Scan for the cell matching the given text and deliver its [X, Y] coordinate at center. 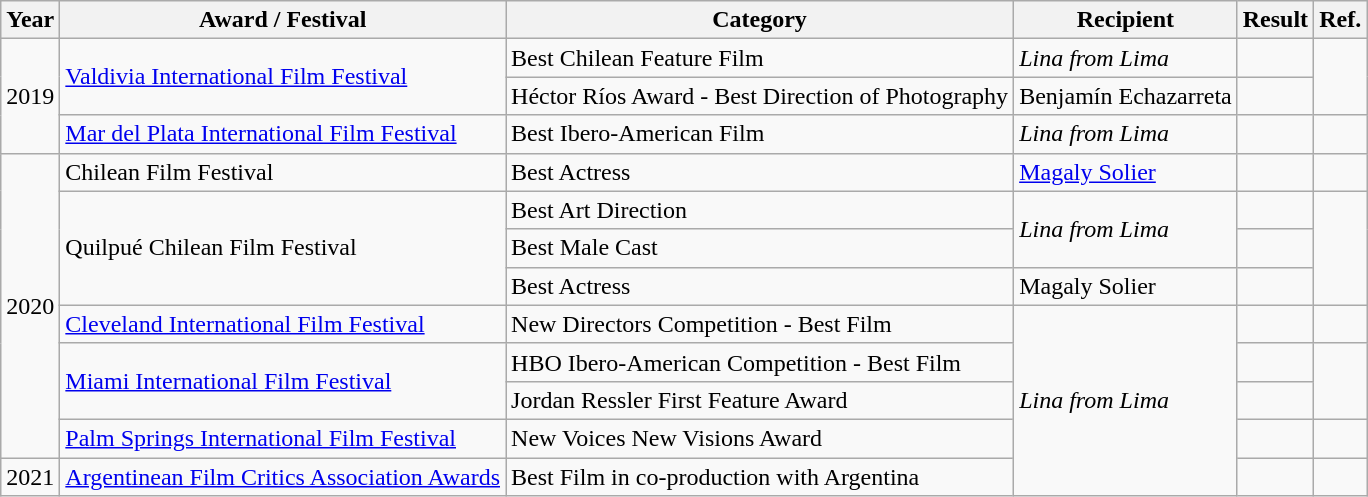
Mar del Plata International Film Festival [283, 134]
Valdivia International Film Festival [283, 77]
Jordan Ressler First Feature Award [760, 400]
Year [30, 20]
Quilpué Chilean Film Festival [283, 248]
Cleveland International Film Festival [283, 324]
2021 [30, 477]
Recipient [1126, 20]
Ref. [1340, 20]
Argentinean Film Critics Association Awards [283, 477]
Best Male Cast [760, 248]
Best Art Direction [760, 210]
Category [760, 20]
New Voices New Visions Award [760, 438]
Miami International Film Festival [283, 381]
Héctor Ríos Award - Best Direction of Photography [760, 96]
Best Film in co-production with Argentina [760, 477]
Result [1275, 20]
2019 [30, 96]
2020 [30, 305]
Benjamín Echazarreta [1126, 96]
HBO Ibero-American Competition - Best Film [760, 362]
Palm Springs International Film Festival [283, 438]
Award / Festival [283, 20]
Chilean Film Festival [283, 172]
New Directors Competition - Best Film [760, 324]
Best Chilean Feature Film [760, 58]
Best Ibero-American Film [760, 134]
